For the text-containing cell, return its midpoint in [x, y] coordinate format. 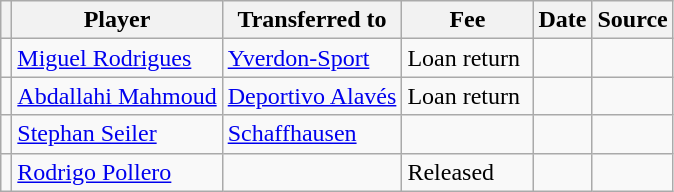
Miguel Rodrigues [117, 58]
Source [632, 20]
Abdallahi Mahmoud [117, 96]
Schaffhausen [312, 134]
Stephan Seiler [117, 134]
Deportivo Alavés [312, 96]
Player [117, 20]
Yverdon-Sport [312, 58]
Date [562, 20]
Transferred to [312, 20]
Released [468, 172]
Fee [468, 20]
Rodrigo Pollero [117, 172]
